Pinpoint the cell where the given text exists, returning its [X, Y] midpoint coordinate. 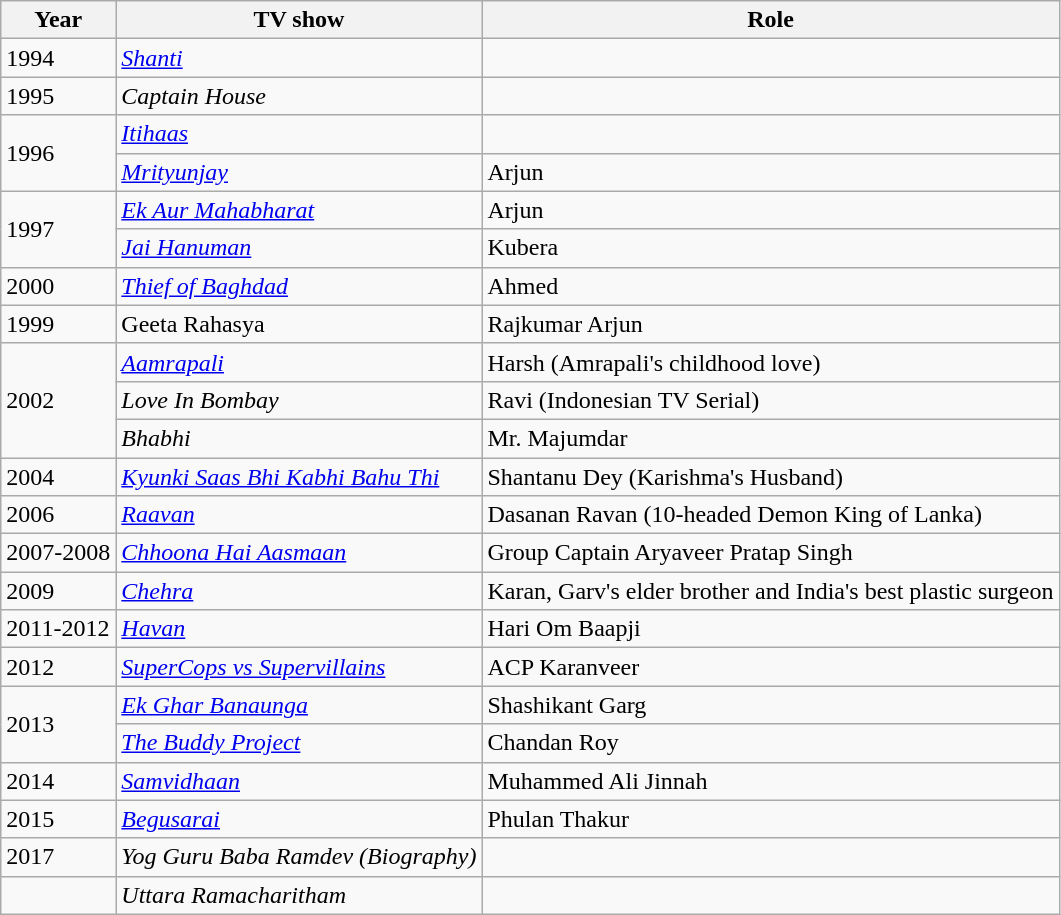
Chandan Roy [770, 743]
Love In Bombay [299, 400]
2000 [58, 286]
2017 [58, 857]
2004 [58, 477]
Mrityunjay [299, 172]
2015 [58, 819]
Muhammed Ali Jinnah [770, 781]
Captain House [299, 96]
The Buddy Project [299, 743]
Kyunki Saas Bhi Kabhi Bahu Thi [299, 477]
1996 [58, 153]
2006 [58, 515]
Rajkumar Arjun [770, 324]
Chhoona Hai Aasmaan [299, 553]
2007-2008 [58, 553]
2012 [58, 667]
Shantanu Dey (Karishma's Husband) [770, 477]
Yog Guru Baba Ramdev (Biography) [299, 857]
ACP Karanveer [770, 667]
2013 [58, 724]
2014 [58, 781]
Jai Hanuman [299, 248]
2002 [58, 400]
Year [58, 20]
1995 [58, 96]
Geeta Rahasya [299, 324]
Begusarai [299, 819]
Havan [299, 629]
Role [770, 20]
Raavan [299, 515]
Harsh (Amrapali's childhood love) [770, 362]
Ahmed [770, 286]
1999 [58, 324]
1994 [58, 58]
Bhabhi [299, 438]
Uttara Ramacharitham [299, 895]
1997 [58, 229]
Ek Aur Mahabharat [299, 210]
SuperCops vs Supervillains [299, 667]
Samvidhaan [299, 781]
TV show [299, 20]
Phulan Thakur [770, 819]
Karan, Garv's elder brother and India's best plastic surgeon [770, 591]
Group Captain Aryaveer Pratap Singh [770, 553]
2011-2012 [58, 629]
Shashikant Garg [770, 705]
Ek Ghar Banaunga [299, 705]
Thief of Baghdad [299, 286]
Chehra [299, 591]
Dasanan Ravan (10-headed Demon King of Lanka) [770, 515]
Shanti [299, 58]
Kubera [770, 248]
Aamrapali [299, 362]
2009 [58, 591]
Hari Om Baapji [770, 629]
Ravi (Indonesian TV Serial) [770, 400]
Mr. Majumdar [770, 438]
Itihaas [299, 134]
